Scan for the cell matching the given text and deliver its [x, y] coordinate at center. 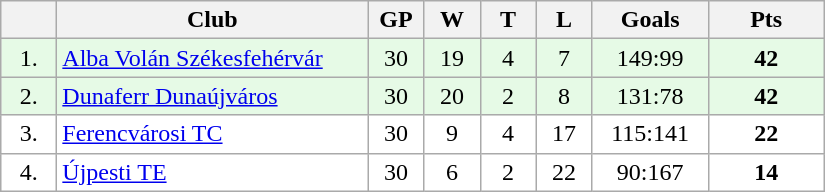
GP [396, 20]
L [564, 20]
Ferencvárosi TC [212, 134]
3. [29, 134]
20 [452, 96]
Újpesti TE [212, 172]
90:167 [650, 172]
1. [29, 58]
115:141 [650, 134]
Dunaferr Dunaújváros [212, 96]
7 [564, 58]
4. [29, 172]
131:78 [650, 96]
Club [212, 20]
6 [452, 172]
2. [29, 96]
Pts [766, 20]
19 [452, 58]
149:99 [650, 58]
17 [564, 134]
Alba Volán Székesfehérvár [212, 58]
8 [564, 96]
14 [766, 172]
9 [452, 134]
W [452, 20]
Goals [650, 20]
T [508, 20]
